Search for the cell housing the specified text and yield its (x, y) center coordinate. 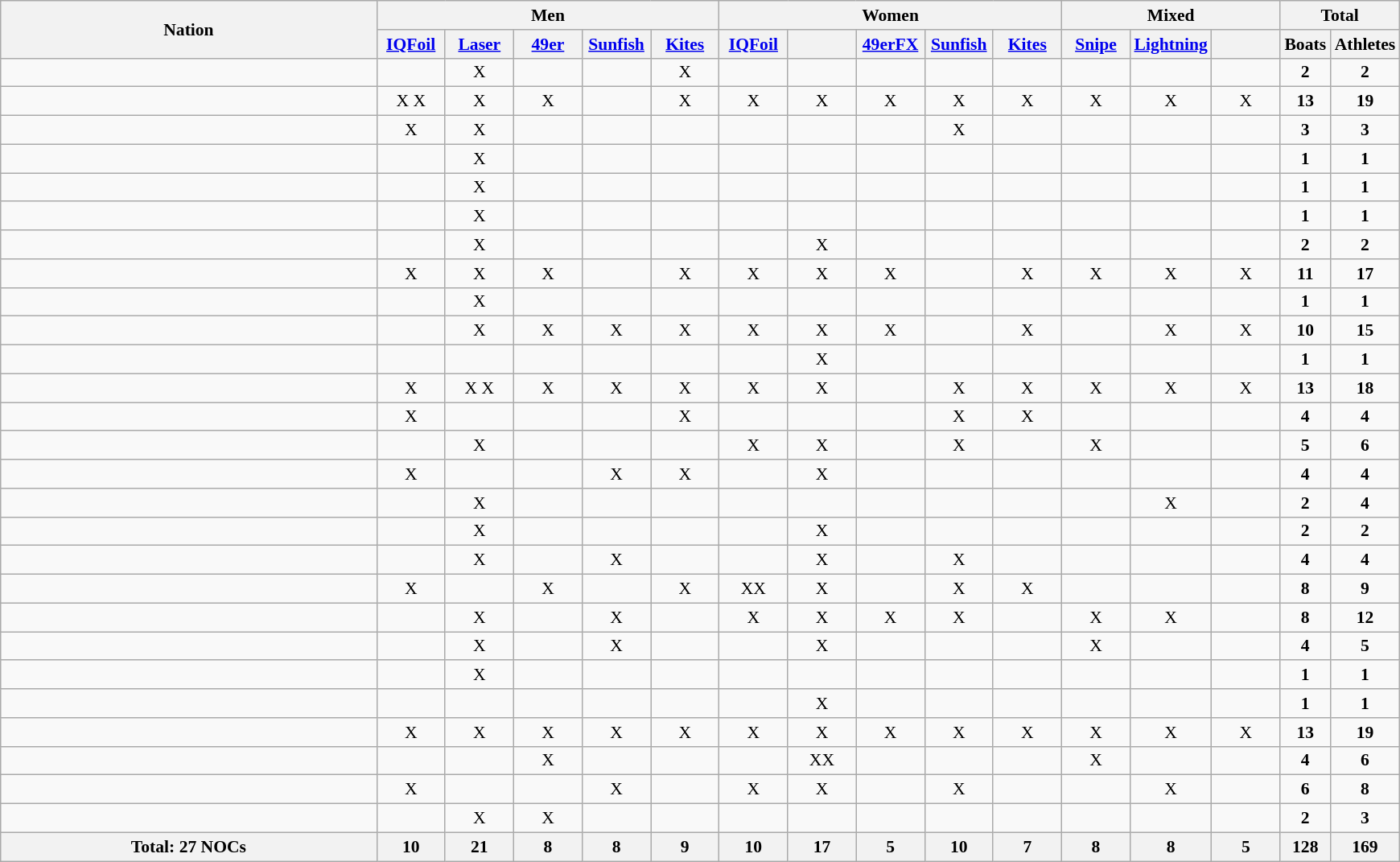
Boats (1305, 44)
169 (1365, 847)
49erFX (890, 44)
Mixed (1171, 15)
Laser (480, 44)
Nation (188, 29)
Snipe (1096, 44)
18 (1365, 388)
Lightning (1171, 44)
Total: 27 NOCs (188, 847)
11 (1305, 274)
128 (1305, 847)
21 (480, 847)
49er (547, 44)
15 (1365, 331)
7 (1027, 847)
Athletes (1365, 44)
12 (1365, 617)
Total (1340, 15)
Men (548, 15)
Women (891, 15)
